Pinpoint the cell where the given text exists, returning its [x, y] midpoint coordinate. 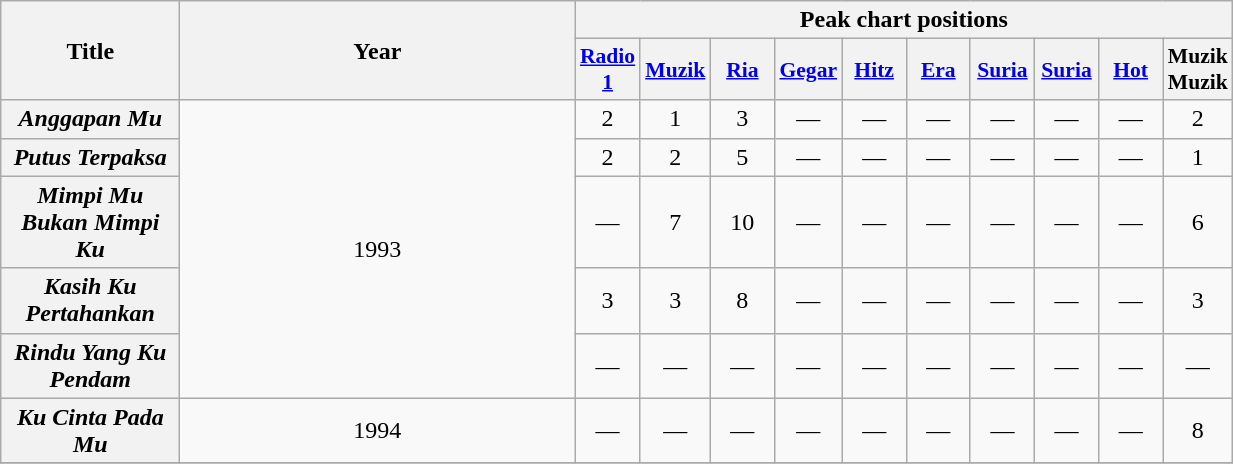
Anggapan Mu [90, 119]
Era [938, 70]
1993 [378, 249]
Mimpi Mu Bukan Mimpi Ku [90, 222]
Gegar [808, 70]
Peak chart positions [904, 20]
Rindu Yang Ku Pendam [90, 366]
1994 [378, 430]
Muzik Muzik [1198, 70]
Putus Terpaksa [90, 157]
10 [742, 222]
5 [742, 157]
Ria [742, 70]
Kasih Ku Pertahankan [90, 300]
Title [90, 50]
Year [378, 50]
Ku Cinta Pada Mu [90, 430]
7 [675, 222]
Hitz [874, 70]
Muzik [675, 70]
Radio 1 [608, 70]
6 [1198, 222]
Hot [1131, 70]
